Determine the (X, Y) coordinate at the center of the cell enclosing the given text.  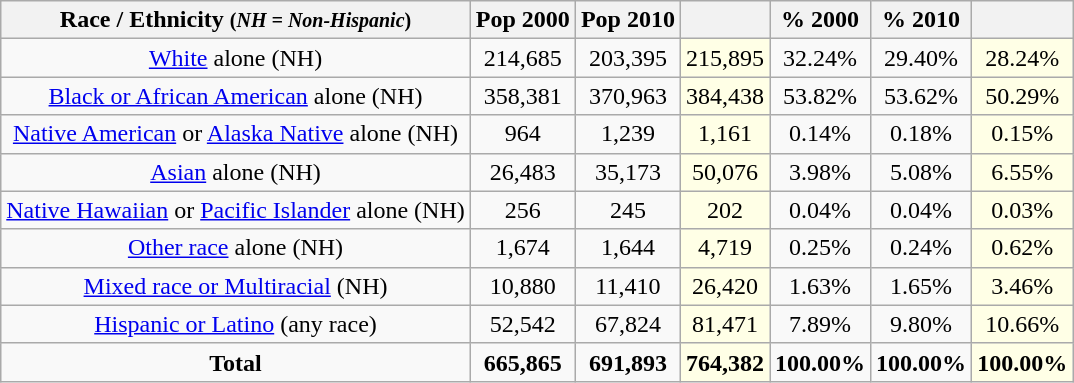
0.62% (1022, 248)
% 2010 (922, 20)
1,644 (628, 248)
665,865 (522, 362)
28.24% (1022, 58)
9.80% (922, 324)
81,471 (724, 324)
0.03% (1022, 210)
Hispanic or Latino (any race) (236, 324)
Pop 2010 (628, 20)
32.24% (820, 58)
Race / Ethnicity (NH = Non-Hispanic) (236, 20)
7.89% (820, 324)
0.24% (922, 248)
0.18% (922, 134)
29.40% (922, 58)
0.15% (1022, 134)
215,895 (724, 58)
384,438 (724, 96)
1.63% (820, 286)
% 2000 (820, 20)
Pop 2000 (522, 20)
691,893 (628, 362)
4,719 (724, 248)
358,381 (522, 96)
Native Hawaiian or Pacific Islander alone (NH) (236, 210)
10,880 (522, 286)
245 (628, 210)
11,410 (628, 286)
203,395 (628, 58)
White alone (NH) (236, 58)
67,824 (628, 324)
53.62% (922, 96)
Asian alone (NH) (236, 172)
52,542 (522, 324)
1,161 (724, 134)
256 (522, 210)
0.25% (820, 248)
1.65% (922, 286)
Mixed race or Multiracial (NH) (236, 286)
764,382 (724, 362)
5.08% (922, 172)
50.29% (1022, 96)
1,239 (628, 134)
964 (522, 134)
50,076 (724, 172)
370,963 (628, 96)
10.66% (1022, 324)
Total (236, 362)
3.46% (1022, 286)
26,420 (724, 286)
202 (724, 210)
35,173 (628, 172)
214,685 (522, 58)
1,674 (522, 248)
6.55% (1022, 172)
Native American or Alaska Native alone (NH) (236, 134)
Other race alone (NH) (236, 248)
0.14% (820, 134)
3.98% (820, 172)
26,483 (522, 172)
Black or African American alone (NH) (236, 96)
53.82% (820, 96)
